From the cell containing the given text, extract its center point as (x, y) coordinate. 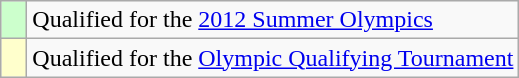
Qualified for the Olympic Qualifying Tournament (273, 58)
Qualified for the 2012 Summer Olympics (273, 20)
